Find where the given text appears and provide that cell's center as [x, y] coordinate. 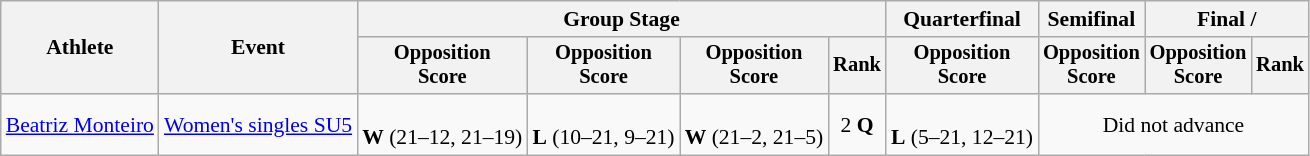
Women's singles SU5 [258, 124]
L (5–21, 12–21) [962, 124]
2 Q [857, 124]
W (21–12, 21–19) [442, 124]
Quarterfinal [962, 19]
Final / [1227, 19]
Beatriz Monteiro [80, 124]
W (21–2, 21–5) [754, 124]
Athlete [80, 48]
Group Stage [622, 19]
L (10–21, 9–21) [603, 124]
Semifinal [1092, 19]
Did not advance [1174, 124]
Event [258, 48]
